Pinpoint the cell where the given text exists, returning its (x, y) midpoint coordinate. 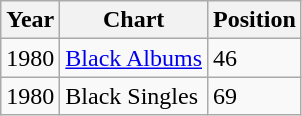
Chart (134, 20)
Black Singles (134, 96)
46 (255, 58)
69 (255, 96)
Year (30, 20)
Black Albums (134, 58)
Position (255, 20)
